Return the (X, Y) coordinate for the center point of the cell that contains the specified text.  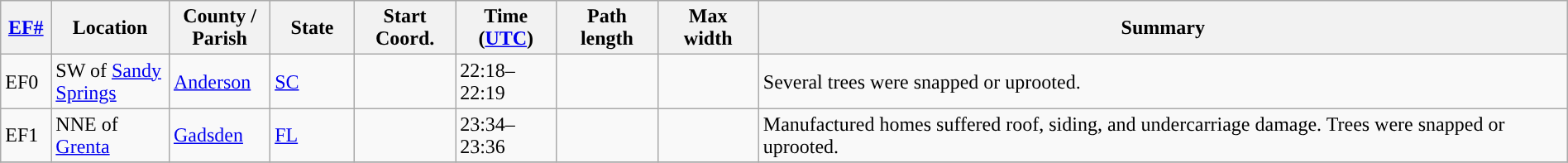
EF# (26, 28)
Summary (1163, 28)
22:18–22:19 (506, 81)
Start Coord. (404, 28)
NNE of Grenta (111, 136)
Max width (708, 28)
EF0 (26, 81)
County / Parish (219, 28)
State (313, 28)
Time (UTC) (506, 28)
SC (313, 81)
SW of Sandy Springs (111, 81)
FL (313, 136)
Manufactured homes suffered roof, siding, and undercarriage damage. Trees were snapped or uprooted. (1163, 136)
Gadsden (219, 136)
Several trees were snapped or uprooted. (1163, 81)
Location (111, 28)
Path length (607, 28)
Anderson (219, 81)
EF1 (26, 136)
23:34–23:36 (506, 136)
